Determine the (x, y) coordinate at the center of the cell enclosing the given text.  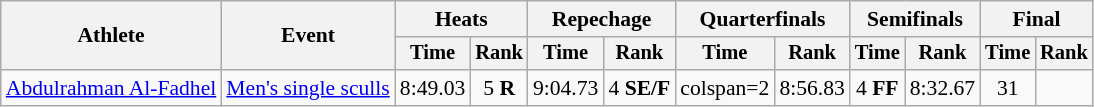
colspan=2 (724, 88)
Men's single sculls (308, 88)
Final (1036, 19)
Semifinals (915, 19)
Repechage (602, 19)
31 (1008, 88)
8:56.83 (812, 88)
Athlete (112, 36)
4 FF (878, 88)
Event (308, 36)
4 SE/F (639, 88)
Heats (462, 19)
8:49.03 (432, 88)
5 R (499, 88)
9:04.73 (566, 88)
Abdulrahman Al-Fadhel (112, 88)
8:32.67 (942, 88)
Quarterfinals (762, 19)
